Return (x, y) of the center of cell containing provided text 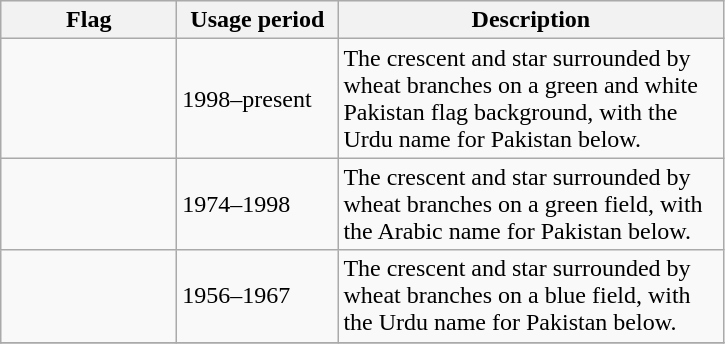
Flag (89, 20)
1974–1998 (258, 204)
Description (531, 20)
1998–present (258, 98)
Usage period (258, 20)
The crescent and star surrounded by wheat branches on a green field, with the Arabic name for Pakistan below. (531, 204)
The crescent and star surrounded by wheat branches on a green and white Pakistan flag background, with the Urdu name for Pakistan below. (531, 98)
1956–1967 (258, 296)
The crescent and star surrounded by wheat branches on a blue field, with the Urdu name for Pakistan below. (531, 296)
